Pinpoint the cell where the given text exists, returning its [x, y] midpoint coordinate. 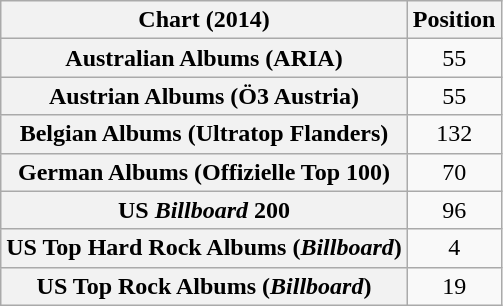
4 [454, 248]
132 [454, 134]
US Billboard 200 [204, 210]
Chart (2014) [204, 20]
Austrian Albums (Ö3 Austria) [204, 96]
Position [454, 20]
19 [454, 286]
US Top Rock Albums (Billboard) [204, 286]
96 [454, 210]
70 [454, 172]
US Top Hard Rock Albums (Billboard) [204, 248]
Australian Albums (ARIA) [204, 58]
Belgian Albums (Ultratop Flanders) [204, 134]
German Albums (Offizielle Top 100) [204, 172]
